Output the (x, y) coordinate of the center of the cell containing the given text.  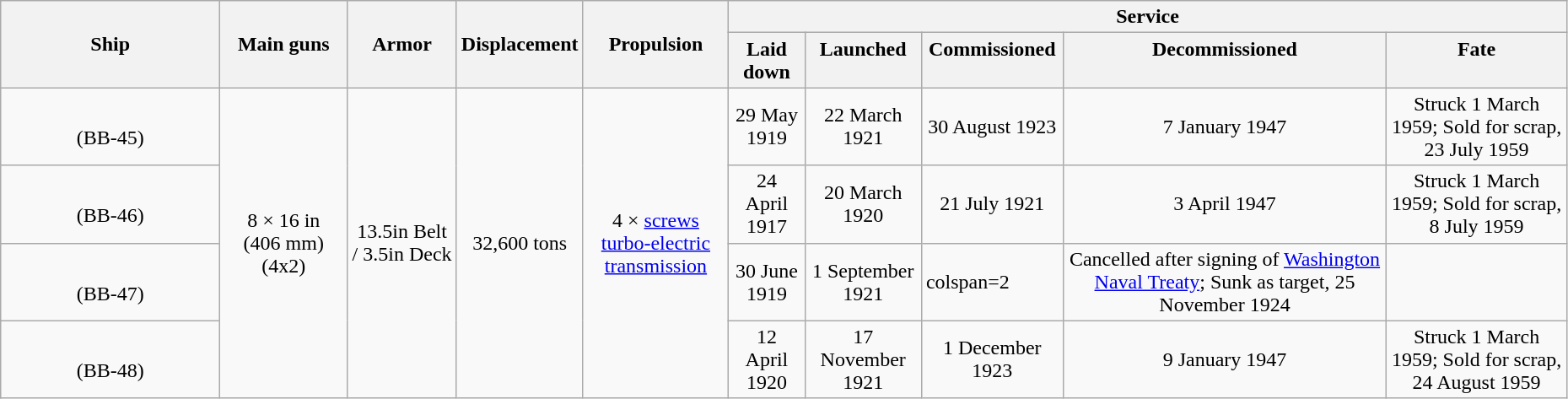
Struck 1 March 1959; Sold for scrap, 24 August 1959 (1476, 359)
1 September 1921 (863, 282)
Ship (110, 44)
22 March 1921 (863, 127)
Propulsion (656, 44)
12 April 1920 (767, 359)
13.5in Belt / 3.5in Deck (401, 243)
Struck 1 March 1959; Sold for scrap, 23 July 1959 (1476, 127)
Fate (1476, 61)
21 July 1921 (992, 204)
Commissioned (992, 61)
9 January 1947 (1225, 359)
4 × screwsturbo-electric transmission (656, 243)
Main guns (283, 44)
Launched (863, 61)
24 April 1917 (767, 204)
1 December 1923 (992, 359)
3 April 1947 (1225, 204)
Struck 1 March 1959; Sold for scrap, 8 July 1959 (1476, 204)
Cancelled after signing of Washington Naval Treaty; Sunk as target, 25 November 1924 (1225, 282)
colspan=2 (992, 282)
Armor (401, 44)
Decommissioned (1225, 61)
30 June 1919 (767, 282)
Service (1147, 17)
29 May 1919 (767, 127)
Laid down (767, 61)
(BB-46) (110, 204)
(BB-48) (110, 359)
Displacement (520, 44)
32,600 tons (520, 243)
30 August 1923 (992, 127)
17 November 1921 (863, 359)
8 × 16 in (406 mm) (4x2) (283, 243)
7 January 1947 (1225, 127)
(BB-47) (110, 282)
20 March 1920 (863, 204)
(BB-45) (110, 127)
